Scan for the cell matching the given text and deliver its (x, y) coordinate at center. 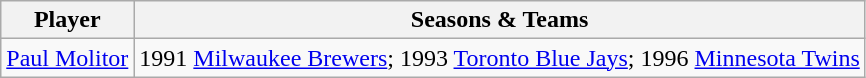
Player (68, 20)
Seasons & Teams (500, 20)
1991 Milwaukee Brewers; 1993 Toronto Blue Jays; 1996 Minnesota Twins (500, 58)
Paul Molitor (68, 58)
